For the text-containing cell, return its midpoint in (X, Y) coordinate format. 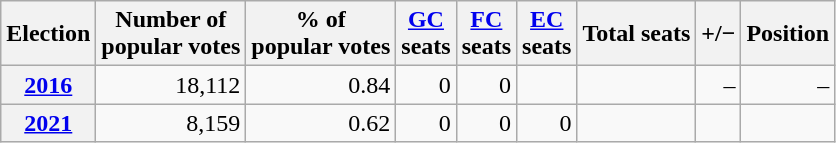
ECseats (547, 34)
Position (788, 34)
Election (48, 34)
2016 (48, 85)
% ofpopular votes (321, 34)
0.62 (321, 123)
GCseats (426, 34)
18,112 (171, 85)
8,159 (171, 123)
+/− (718, 34)
2021 (48, 123)
Total seats (636, 34)
FCseats (486, 34)
0.84 (321, 85)
Number ofpopular votes (171, 34)
